Determine the (X, Y) coordinate at the center of the cell enclosing the given text.  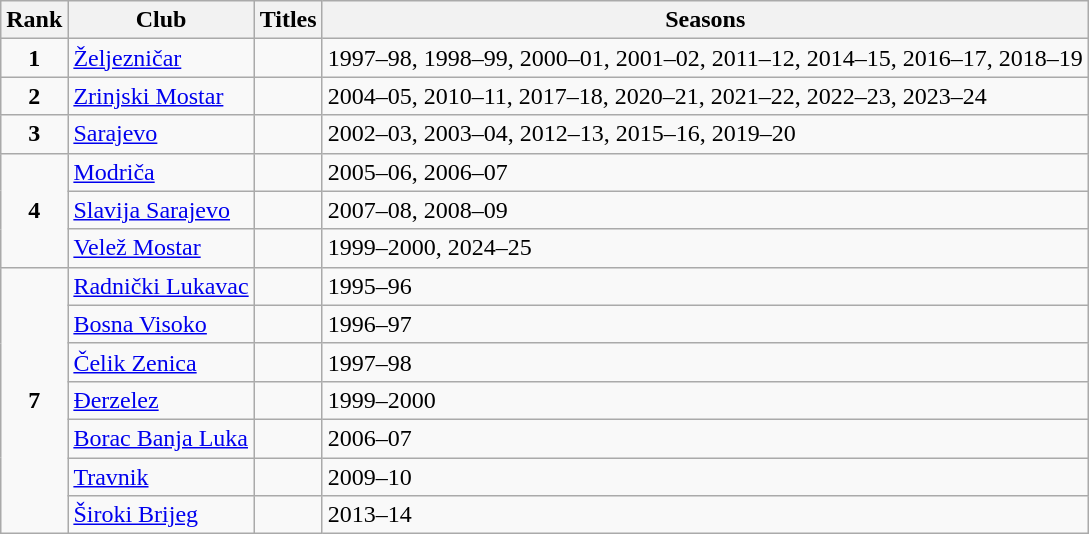
Željezničar (161, 58)
2 (34, 96)
Slavija Sarajevo (161, 210)
Sarajevo (161, 134)
2004–05, 2010–11, 2017–18, 2020–21, 2021–22, 2022–23, 2023–24 (705, 96)
Titles (288, 20)
4 (34, 210)
3 (34, 134)
2002–03, 2003–04, 2012–13, 2015–16, 2019–20 (705, 134)
Radnički Lukavac (161, 286)
1999–2000 (705, 400)
2005–06, 2006–07 (705, 172)
Club (161, 20)
2013–14 (705, 515)
1999–2000, 2024–25 (705, 248)
1997–98, 1998–99, 2000–01, 2001–02, 2011–12, 2014–15, 2016–17, 2018–19 (705, 58)
Seasons (705, 20)
1997–98 (705, 362)
2009–10 (705, 477)
2007–08, 2008–09 (705, 210)
Velež Mostar (161, 248)
Bosna Visoko (161, 324)
Travnik (161, 477)
Đerzelez (161, 400)
Čelik Zenica (161, 362)
1996–97 (705, 324)
Zrinjski Mostar (161, 96)
Modriča (161, 172)
Borac Banja Luka (161, 438)
1 (34, 58)
2006–07 (705, 438)
Široki Brijeg (161, 515)
Rank (34, 20)
1995–96 (705, 286)
7 (34, 400)
